Output the [X, Y] coordinate of the center of the cell containing the given text.  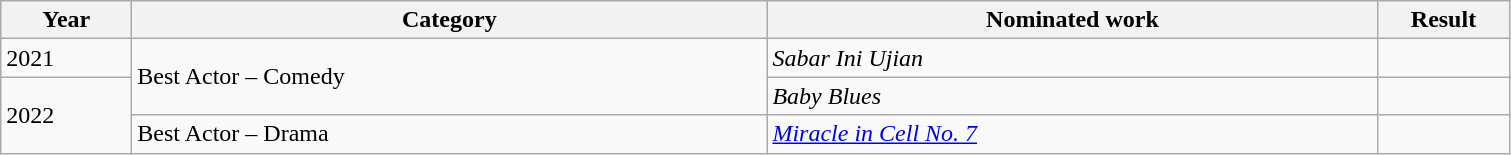
Miracle in Cell No. 7 [1072, 134]
Nominated work [1072, 20]
2022 [66, 115]
Year [66, 20]
Sabar Ini Ujian [1072, 58]
2021 [66, 58]
Baby Blues [1072, 96]
Result [1444, 20]
Best Actor – Drama [450, 134]
Category [450, 20]
Best Actor – Comedy [450, 77]
